Extract the [X, Y] coordinate from the center of the cell holding the provided text.  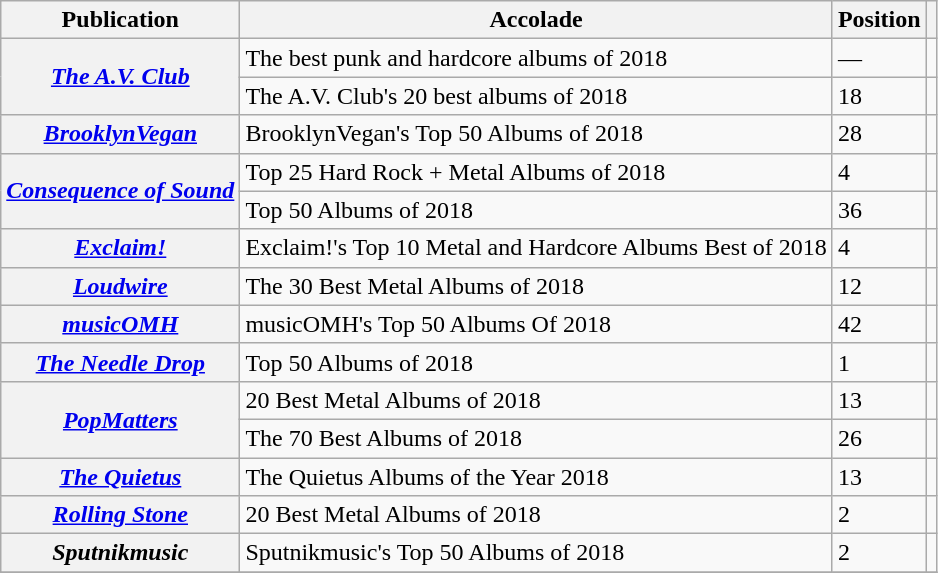
The Needle Drop [120, 362]
musicOMH's Top 50 Albums Of 2018 [536, 324]
PopMatters [120, 419]
Rolling Stone [120, 515]
28 [879, 134]
The A.V. Club's 20 best albums of 2018 [536, 96]
Publication [120, 20]
1 [879, 362]
The A.V. Club [120, 77]
12 [879, 286]
26 [879, 438]
BrooklynVegan [120, 134]
36 [879, 210]
Exclaim! [120, 248]
The Quietus Albums of the Year 2018 [536, 477]
The 30 Best Metal Albums of 2018 [536, 286]
Top 25 Hard Rock + Metal Albums of 2018 [536, 172]
Loudwire [120, 286]
42 [879, 324]
The Quietus [120, 477]
18 [879, 96]
Exclaim!'s Top 10 Metal and Hardcore Albums Best of 2018 [536, 248]
Consequence of Sound [120, 191]
— [879, 58]
Sputnikmusic [120, 553]
Accolade [536, 20]
BrooklynVegan's Top 50 Albums of 2018 [536, 134]
The best punk and hardcore albums of 2018 [536, 58]
Sputnikmusic's Top 50 Albums of 2018 [536, 553]
musicOMH [120, 324]
The 70 Best Albums of 2018 [536, 438]
Position [879, 20]
